Return [x, y] of the center of cell containing provided text 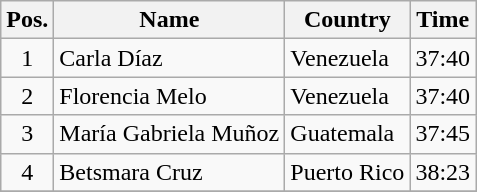
Pos. [28, 20]
1 [28, 58]
4 [28, 172]
Florencia Melo [170, 96]
2 [28, 96]
Time [443, 20]
Guatemala [348, 134]
37:45 [443, 134]
Country [348, 20]
María Gabriela Muñoz [170, 134]
Betsmara Cruz [170, 172]
Carla Díaz [170, 58]
3 [28, 134]
Name [170, 20]
38:23 [443, 172]
Puerto Rico [348, 172]
